Determine the [X, Y] coordinate at the center of the cell enclosing the given text.  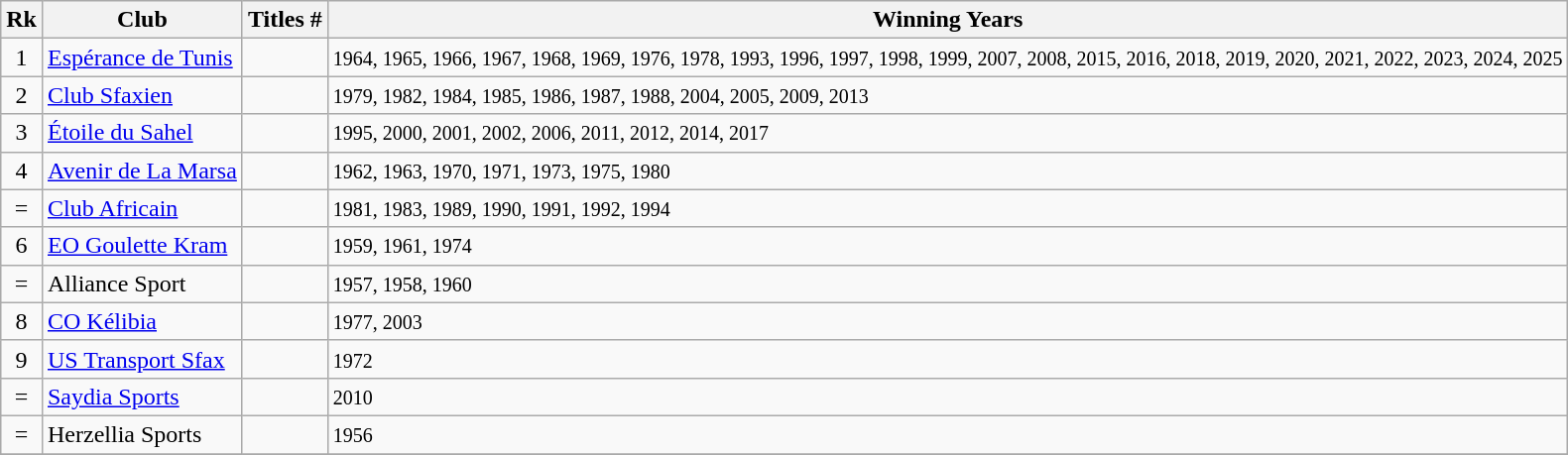
3 [22, 133]
Club Sfaxien [142, 95]
8 [22, 321]
2010 [948, 397]
1962, 1963, 1970, 1971, 1973, 1975, 1980 [948, 171]
Étoile du Sahel [142, 133]
2 [22, 95]
1977, 2003 [948, 321]
1979, 1982, 1984, 1985, 1986, 1987, 1988, 2004, 2005, 2009, 2013 [948, 95]
1981, 1983, 1989, 1990, 1991, 1992, 1994 [948, 208]
1957, 1958, 1960 [948, 284]
9 [22, 359]
4 [22, 171]
1959, 1961, 1974 [948, 246]
1956 [948, 434]
EO Goulette Kram [142, 246]
Avenir de La Marsa [142, 171]
1995, 2000, 2001, 2002, 2006, 2011, 2012, 2014, 2017 [948, 133]
Alliance Sport [142, 284]
Club [142, 20]
Titles # [285, 20]
Rk [22, 20]
CO Kélibia [142, 321]
Saydia Sports [142, 397]
Espérance de Tunis [142, 57]
1 [22, 57]
1964, 1965, 1966, 1967, 1968, 1969, 1976, 1978, 1993, 1996, 1997, 1998, 1999, 2007, 2008, 2015, 2016, 2018, 2019, 2020, 2021, 2022, 2023, 2024, 2025 [948, 57]
Herzellia Sports [142, 434]
1972 [948, 359]
6 [22, 246]
Winning Years [948, 20]
Club Africain [142, 208]
US Transport Sfax [142, 359]
